Scan for the cell matching the given text and deliver its (x, y) coordinate at center. 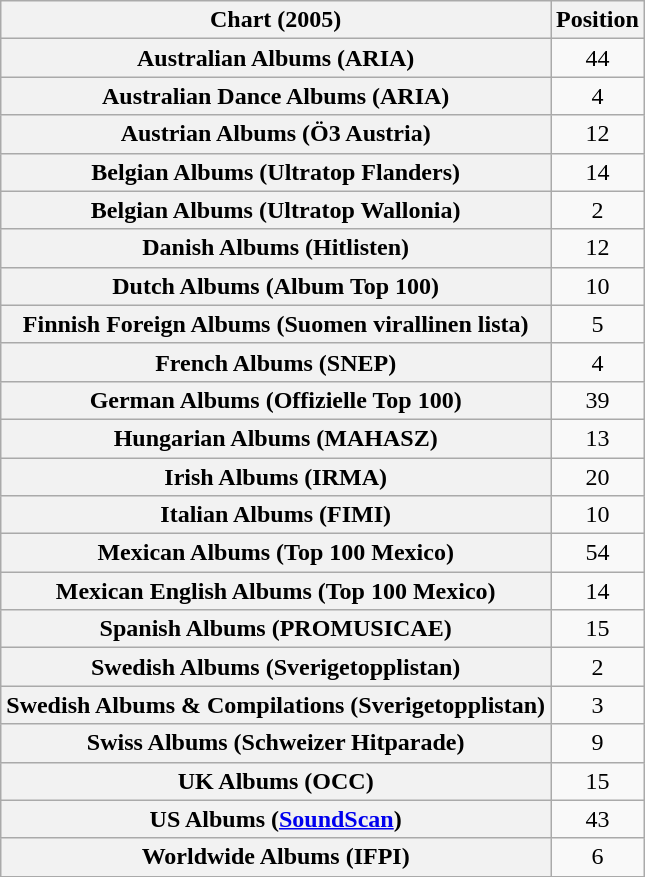
Danish Albums (Hitlisten) (276, 248)
Swedish Albums (Sverigetopplistan) (276, 667)
Austrian Albums (Ö3 Austria) (276, 134)
6 (598, 857)
Dutch Albums (Album Top 100) (276, 286)
US Albums (SoundScan) (276, 819)
Belgian Albums (Ultratop Wallonia) (276, 210)
44 (598, 58)
5 (598, 324)
German Albums (Offizielle Top 100) (276, 400)
20 (598, 477)
UK Albums (OCC) (276, 781)
Swiss Albums (Schweizer Hitparade) (276, 743)
Italian Albums (FIMI) (276, 515)
Hungarian Albums (MAHASZ) (276, 438)
Position (598, 20)
13 (598, 438)
Australian Albums (ARIA) (276, 58)
Swedish Albums & Compilations (Sverigetopplistan) (276, 705)
3 (598, 705)
Australian Dance Albums (ARIA) (276, 96)
Chart (2005) (276, 20)
43 (598, 819)
39 (598, 400)
Finnish Foreign Albums (Suomen virallinen lista) (276, 324)
Mexican Albums (Top 100 Mexico) (276, 553)
Worldwide Albums (IFPI) (276, 857)
Belgian Albums (Ultratop Flanders) (276, 172)
Spanish Albums (PROMUSICAE) (276, 629)
Irish Albums (IRMA) (276, 477)
Mexican English Albums (Top 100 Mexico) (276, 591)
54 (598, 553)
French Albums (SNEP) (276, 362)
9 (598, 743)
